Return the (x, y) coordinate for the center point of the cell that contains the specified text.  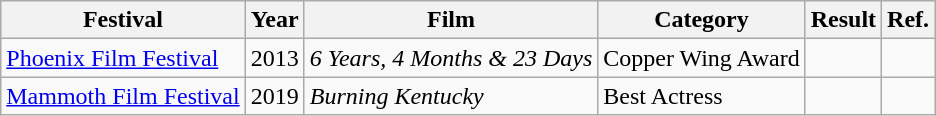
Phoenix Film Festival (123, 58)
Ref. (908, 20)
Burning Kentucky (451, 96)
2019 (274, 96)
Film (451, 20)
Category (702, 20)
Copper Wing Award (702, 58)
2013 (274, 58)
Year (274, 20)
Mammoth Film Festival (123, 96)
Best Actress (702, 96)
6 Years, 4 Months & 23 Days (451, 58)
Festival (123, 20)
Result (843, 20)
